Find where the given text appears and provide that cell's center as (X, Y) coordinate. 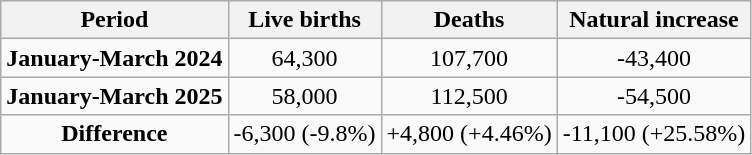
Live births (304, 20)
-43,400 (654, 58)
107,700 (469, 58)
Natural increase (654, 20)
58,000 (304, 96)
64,300 (304, 58)
112,500 (469, 96)
January-March 2024 (114, 58)
-11,100 (+25.58%) (654, 134)
Deaths (469, 20)
January-March 2025 (114, 96)
+4,800 (+4.46%) (469, 134)
Period (114, 20)
-54,500 (654, 96)
-6,300 (-9.8%) (304, 134)
Difference (114, 134)
